Return the (x, y) coordinate for the center point of the cell that contains the specified text.  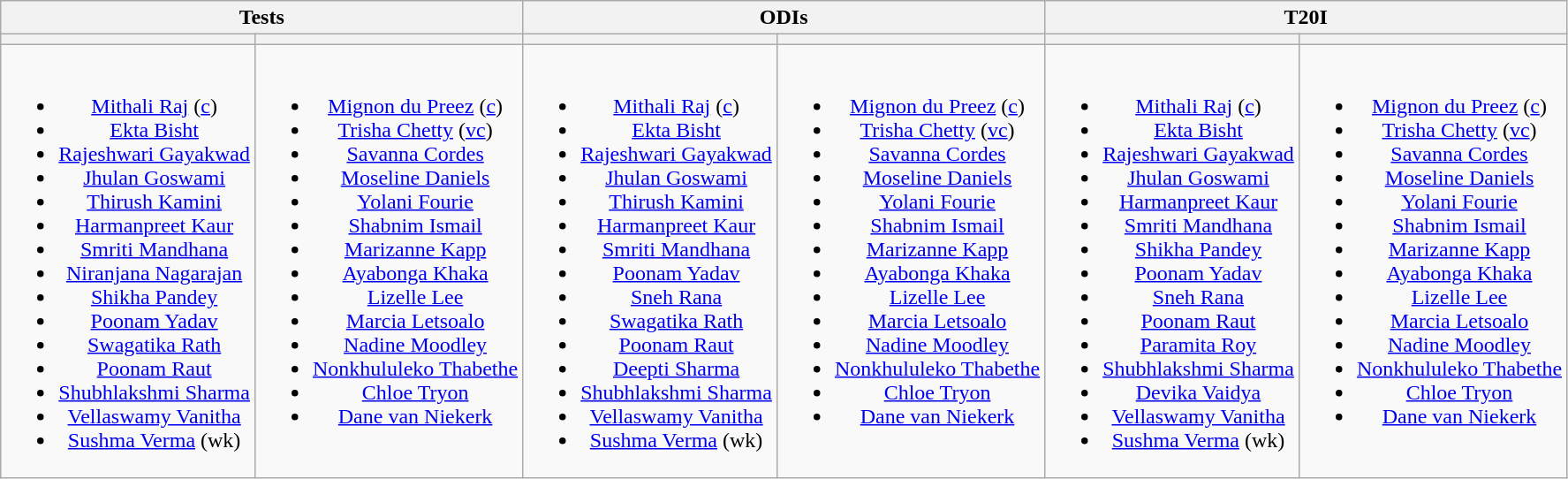
T20I (1306, 18)
Tests (261, 18)
ODIs (784, 18)
